Provide the (X, Y) coordinate of the cell's center where the given text is located.  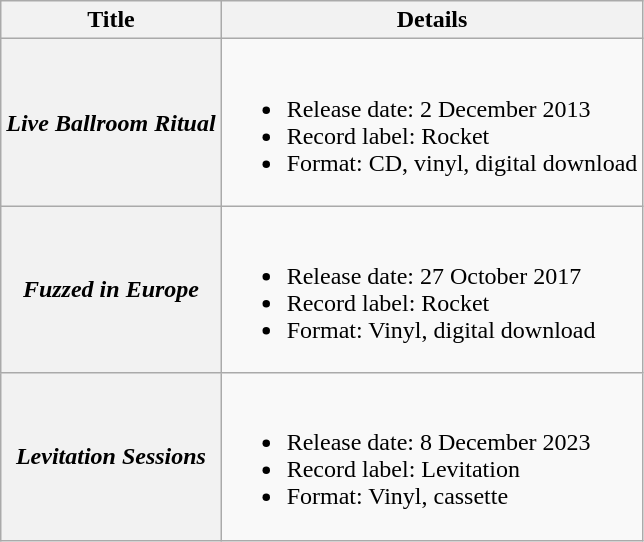
Release date: 27 October 2017Record label: RocketFormat: Vinyl, digital download (432, 290)
Live Ballroom Ritual (111, 122)
Fuzzed in Europe (111, 290)
Levitation Sessions (111, 456)
Release date: 8 December 2023Record label: LevitationFormat: Vinyl, cassette (432, 456)
Release date: 2 December 2013Record label: RocketFormat: CD, vinyl, digital download (432, 122)
Title (111, 20)
Details (432, 20)
